Scan for the cell matching the given text and deliver its [X, Y] coordinate at center. 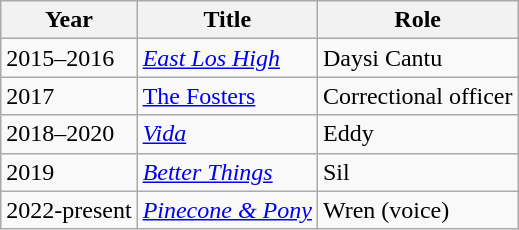
2015–2016 [69, 58]
Role [418, 20]
2018–2020 [69, 134]
The Fosters [227, 96]
Correctional officer [418, 96]
Title [227, 20]
Year [69, 20]
Daysi Cantu [418, 58]
Sil [418, 172]
2022-present [69, 210]
Eddy [418, 134]
2019 [69, 172]
Pinecone & Pony [227, 210]
East Los High [227, 58]
Wren (voice) [418, 210]
Better Things [227, 172]
2017 [69, 96]
Vida [227, 134]
